Pinpoint the cell where the given text exists, returning its [X, Y] midpoint coordinate. 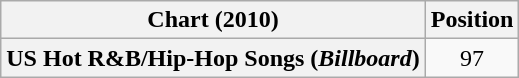
Chart (2010) [213, 20]
Position [472, 20]
97 [472, 58]
US Hot R&B/Hip-Hop Songs (Billboard) [213, 58]
